Provide the [x, y] coordinate of the cell's center where the given text is located.  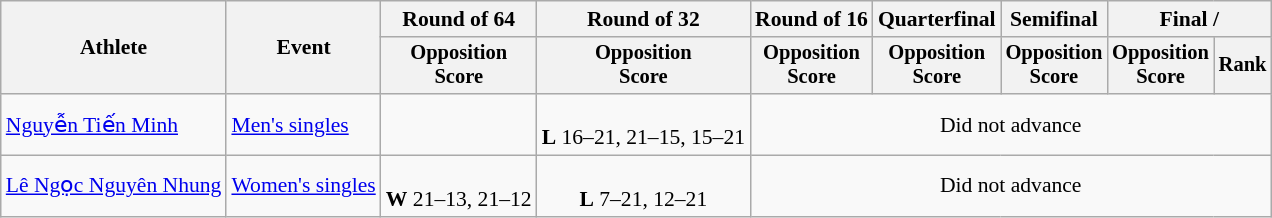
Final / [1189, 19]
Women's singles [303, 186]
Lê Ngọc Nguyên Nhung [114, 186]
Rank [1243, 66]
Men's singles [303, 124]
Semifinal [1054, 19]
L 7–21, 12–21 [644, 186]
Round of 32 [644, 19]
L 16–21, 21–15, 15–21 [644, 124]
W 21–13, 21–12 [459, 186]
Round of 64 [459, 19]
Event [303, 48]
Round of 16 [812, 19]
Athlete [114, 48]
Nguyễn Tiến Minh [114, 124]
Quarterfinal [937, 19]
